From the cell containing the given text, extract its center point as (X, Y) coordinate. 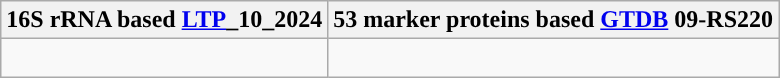
53 marker proteins based GTDB 09-RS220 (554, 20)
16S rRNA based LTP_10_2024 (164, 20)
